Search for the cell housing the specified text and yield its [x, y] center coordinate. 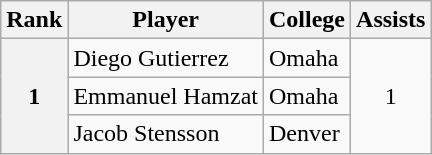
Emmanuel Hamzat [166, 96]
Diego Gutierrez [166, 58]
Assists [391, 20]
Player [166, 20]
Rank [34, 20]
College [308, 20]
Jacob Stensson [166, 134]
Denver [308, 134]
